Determine the (x, y) coordinate at the center of the cell enclosing the given text.  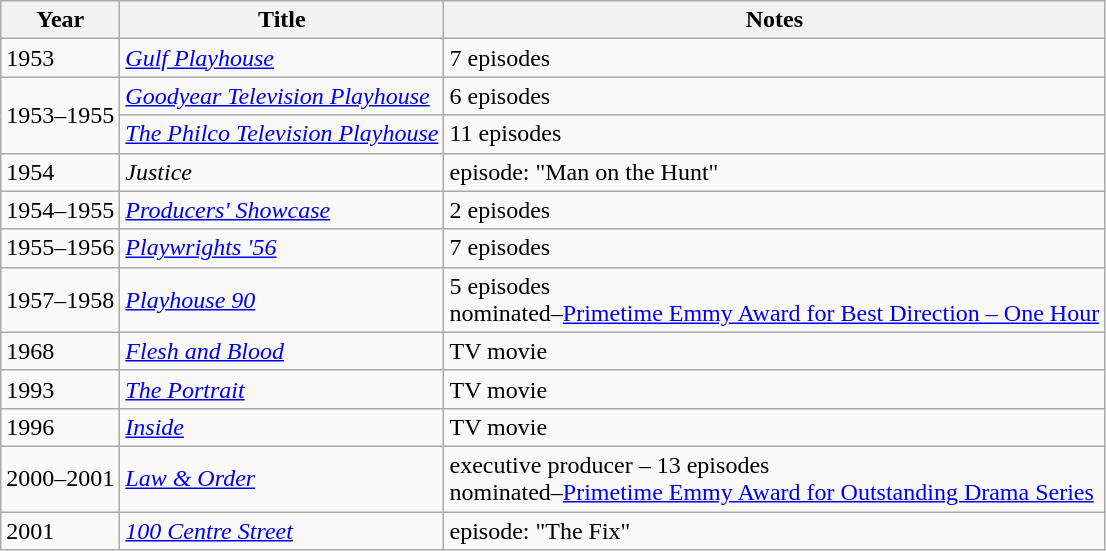
Playhouse 90 (282, 300)
2 episodes (774, 210)
1955–1956 (60, 248)
Law & Order (282, 478)
1954 (60, 172)
1968 (60, 351)
Notes (774, 20)
The Philco Television Playhouse (282, 134)
Flesh and Blood (282, 351)
Goodyear Television Playhouse (282, 96)
Year (60, 20)
100 Centre Street (282, 531)
episode: "The Fix" (774, 531)
2001 (60, 531)
1996 (60, 427)
Producers' Showcase (282, 210)
1953–1955 (60, 115)
6 episodes (774, 96)
5 episodes nominated–Primetime Emmy Award for Best Direction – One Hour (774, 300)
1954–1955 (60, 210)
episode: "Man on the Hunt" (774, 172)
Playwrights '56 (282, 248)
Justice (282, 172)
Inside (282, 427)
1957–1958 (60, 300)
Title (282, 20)
11 episodes (774, 134)
The Portrait (282, 389)
1993 (60, 389)
2000–2001 (60, 478)
Gulf Playhouse (282, 58)
1953 (60, 58)
executive producer – 13 episodes nominated–Primetime Emmy Award for Outstanding Drama Series (774, 478)
